Capture the cell that displays the provided text and extract its [X, Y] central coordinate. 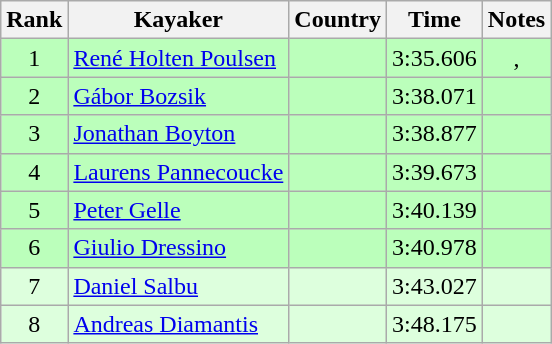
Giulio Dressino [178, 248]
Andreas Diamantis [178, 324]
Gábor Bozsik [178, 96]
René Holten Poulsen [178, 58]
3:39.673 [435, 172]
5 [34, 210]
Country [338, 20]
Time [435, 20]
3:40.139 [435, 210]
Rank [34, 20]
3:43.027 [435, 286]
Kayaker [178, 20]
3:48.175 [435, 324]
4 [34, 172]
Laurens Pannecoucke [178, 172]
3:38.877 [435, 134]
3:35.606 [435, 58]
3:38.071 [435, 96]
3:40.978 [435, 248]
Jonathan Boyton [178, 134]
6 [34, 248]
7 [34, 286]
1 [34, 58]
Peter Gelle [178, 210]
, [516, 58]
8 [34, 324]
Daniel Salbu [178, 286]
2 [34, 96]
3 [34, 134]
Notes [516, 20]
